Output the [X, Y] coordinate of the center of the cell containing the given text.  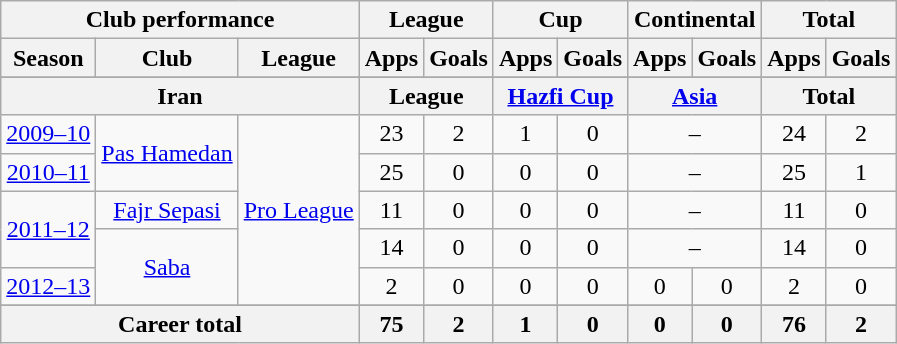
Saba [167, 267]
2012–13 [48, 286]
Season [48, 58]
Club performance [180, 20]
2009–10 [48, 134]
24 [794, 134]
Hazfi Cup [560, 96]
Club [167, 58]
23 [391, 134]
Iran [180, 96]
Asia [695, 96]
2010–11 [48, 172]
Pro League [298, 210]
2011–12 [48, 229]
Career total [180, 324]
76 [794, 324]
Pas Hamedan [167, 153]
Continental [695, 20]
Cup [560, 20]
75 [391, 324]
Fajr Sepasi [167, 210]
